Return [x, y] of the center of cell containing provided text 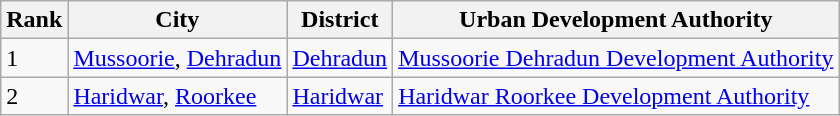
Urban Development Authority [616, 20]
Haridwar [340, 96]
1 [34, 58]
District [340, 20]
Rank [34, 20]
Haridwar, Roorkee [178, 96]
Dehradun [340, 58]
Mussoorie Dehradun Development Authority [616, 58]
Mussoorie, Dehradun [178, 58]
Haridwar Roorkee Development Authority [616, 96]
City [178, 20]
2 [34, 96]
